Return [X, Y] of the center of cell containing provided text 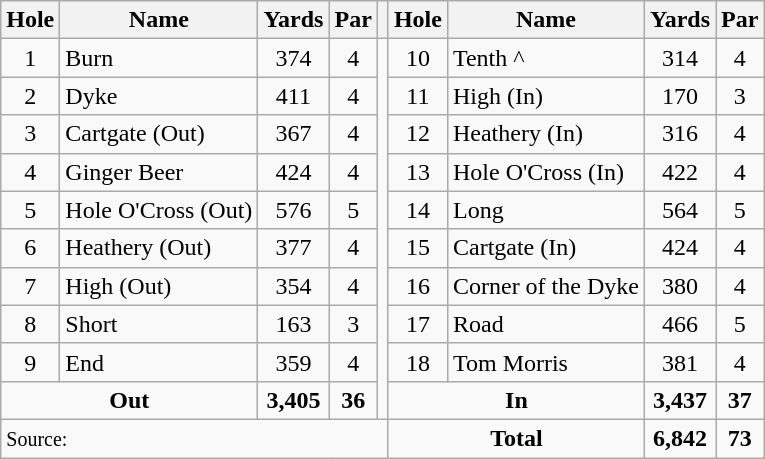
1 [30, 58]
6 [30, 248]
3,437 [680, 400]
Burn [159, 58]
316 [680, 134]
Corner of the Dyke [546, 286]
377 [294, 248]
13 [418, 172]
Dyke [159, 96]
End [159, 362]
6,842 [680, 438]
15 [418, 248]
3,405 [294, 400]
10 [418, 58]
367 [294, 134]
359 [294, 362]
381 [680, 362]
Long [546, 210]
Tom Morris [546, 362]
7 [30, 286]
Source: [195, 438]
Heathery (In) [546, 134]
18 [418, 362]
Heathery (Out) [159, 248]
Hole O'Cross (In) [546, 172]
422 [680, 172]
Ginger Beer [159, 172]
Cartgate (In) [546, 248]
Tenth ^ [546, 58]
2 [30, 96]
564 [680, 210]
Cartgate (Out) [159, 134]
314 [680, 58]
16 [418, 286]
Total [516, 438]
9 [30, 362]
In [516, 400]
8 [30, 324]
36 [353, 400]
14 [418, 210]
380 [680, 286]
354 [294, 286]
Short [159, 324]
163 [294, 324]
Out [130, 400]
Road [546, 324]
High (Out) [159, 286]
12 [418, 134]
37 [740, 400]
170 [680, 96]
466 [680, 324]
374 [294, 58]
Hole O'Cross (Out) [159, 210]
High (In) [546, 96]
17 [418, 324]
576 [294, 210]
11 [418, 96]
411 [294, 96]
73 [740, 438]
